Extract the [x, y] coordinate from the center of the cell holding the provided text.  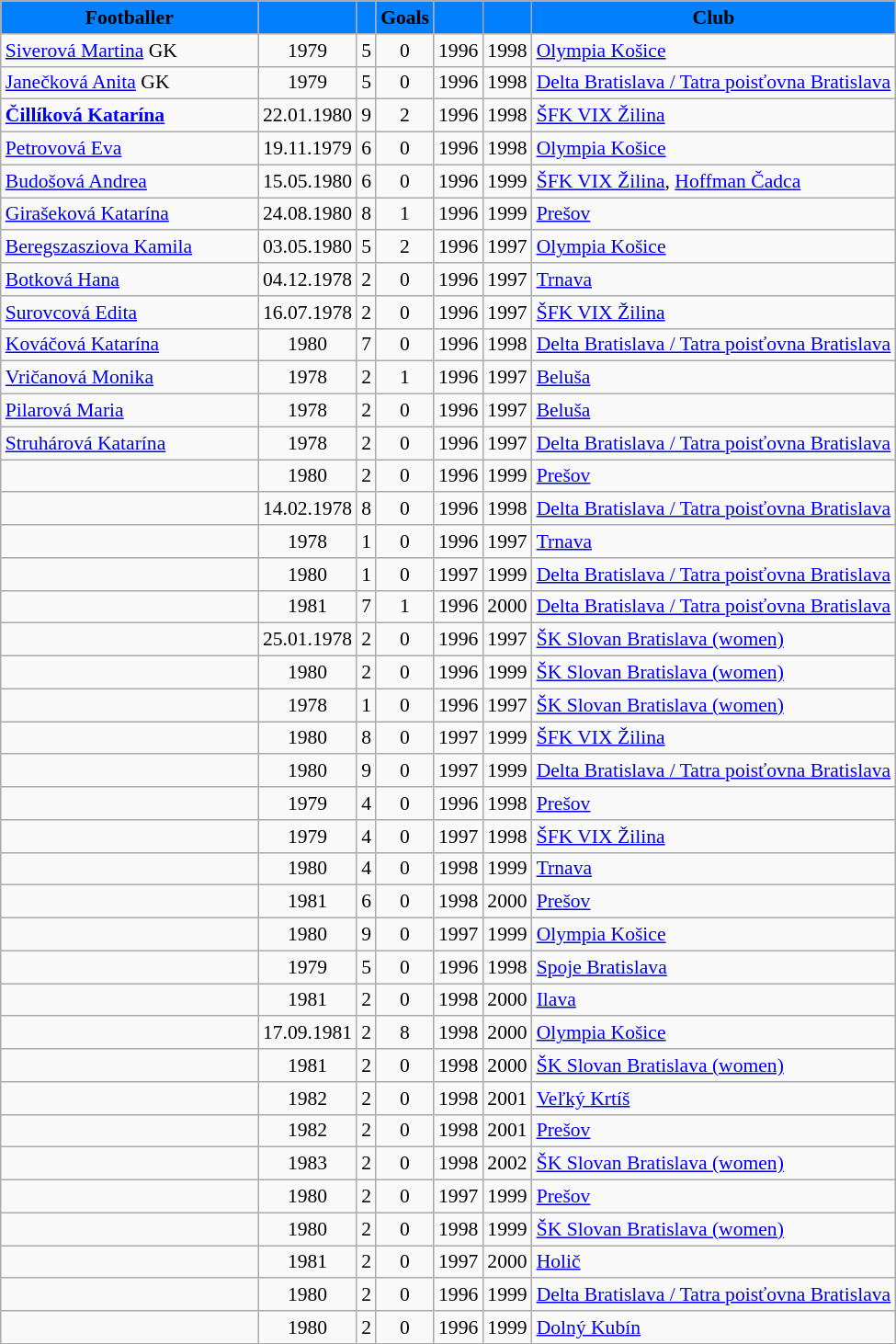
Beregszasziova Kamila [130, 246]
1983 [307, 1164]
Čillíková Katarína [130, 116]
22.01.1980 [307, 116]
03.05.1980 [307, 246]
ŠFK VIX Žilina, Hoffman Čadca [714, 181]
Janečková Anita GK [130, 83]
Budošová Andrea [130, 181]
15.05.1980 [307, 181]
Struhárová Katarína [130, 443]
Pilarová Maria [130, 410]
19.11.1979 [307, 148]
17.09.1981 [307, 1032]
Spoje Bratislava [714, 967]
Kováčová Katarína [130, 345]
14.02.1978 [307, 508]
Petrovová Eva [130, 148]
Ilava [714, 1000]
Botková Hana [130, 279]
Holič [714, 1261]
Veľký Krtíš [714, 1098]
Footballer [130, 17]
2002 [507, 1164]
Goals [404, 17]
Girašeková Katarína [130, 213]
25.01.1978 [307, 640]
24.08.1980 [307, 213]
04.12.1978 [307, 279]
Surovcová Edita [130, 312]
16.07.1978 [307, 312]
Dolný Kubín [714, 1327]
Club [714, 17]
Siverová Martina GK [130, 50]
Vričanová Monika [130, 378]
